For the text-containing cell, return its midpoint in (x, y) coordinate format. 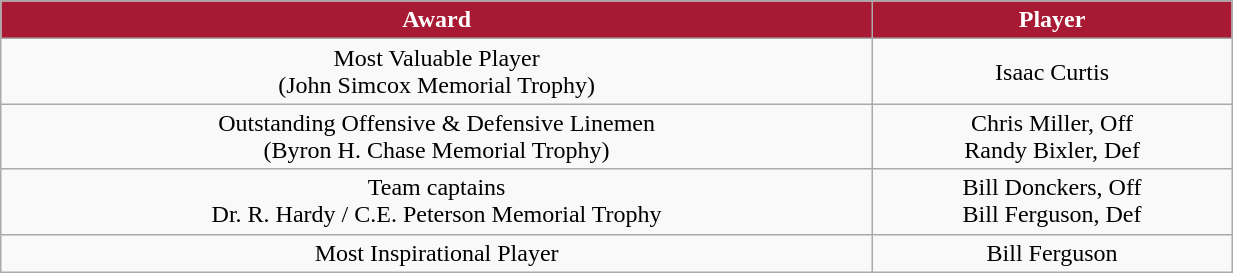
Bill Ferguson (1052, 253)
Most Inspirational Player (437, 253)
Outstanding Offensive & Defensive Linemen(Byron H. Chase Memorial Trophy) (437, 136)
Player (1052, 20)
Bill Donckers, OffBill Ferguson, Def (1052, 202)
Most Valuable Player(John Simcox Memorial Trophy) (437, 72)
Chris Miller, OffRandy Bixler, Def (1052, 136)
Team captainsDr. R. Hardy / C.E. Peterson Memorial Trophy (437, 202)
Isaac Curtis (1052, 72)
Award (437, 20)
